Provide the (X, Y) coordinate of the cell's center where the given text is located.  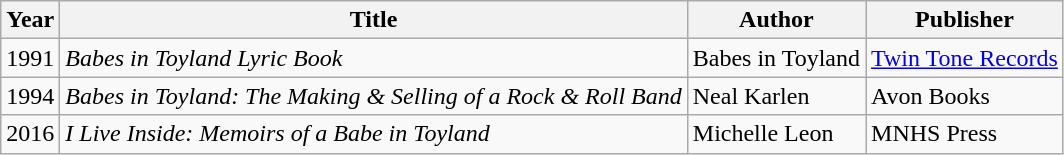
Neal Karlen (776, 96)
Babes in Toyland Lyric Book (374, 58)
Year (30, 20)
Author (776, 20)
Title (374, 20)
I Live Inside: Memoirs of a Babe in Toyland (374, 134)
1991 (30, 58)
Michelle Leon (776, 134)
Babes in Toyland: The Making & Selling of a Rock & Roll Band (374, 96)
2016 (30, 134)
Publisher (965, 20)
1994 (30, 96)
Avon Books (965, 96)
MNHS Press (965, 134)
Twin Tone Records (965, 58)
Babes in Toyland (776, 58)
